Find where the given text appears and provide that cell's center as (x, y) coordinate. 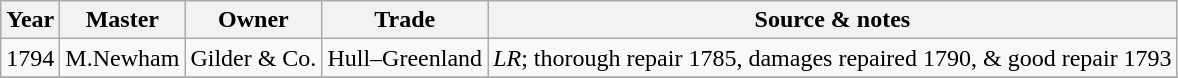
M.Newham (122, 58)
Source & notes (833, 20)
Year (30, 20)
1794 (30, 58)
Trade (405, 20)
Gilder & Co. (254, 58)
Hull–Greenland (405, 58)
Owner (254, 20)
LR; thorough repair 1785, damages repaired 1790, & good repair 1793 (833, 58)
Master (122, 20)
